Search for the cell housing the specified text and yield its (x, y) center coordinate. 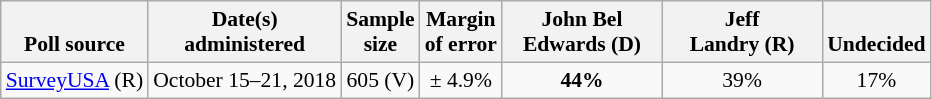
SurveyUSA (R) (74, 80)
Date(s)administered (244, 32)
John BelEdwards (D) (582, 32)
Undecided (876, 32)
Marginof error (461, 32)
Poll source (74, 32)
17% (876, 80)
39% (742, 80)
44% (582, 80)
605 (V) (380, 80)
Samplesize (380, 32)
JeffLandry (R) (742, 32)
October 15–21, 2018 (244, 80)
± 4.9% (461, 80)
